Pinpoint the cell where the given text exists, returning its (x, y) midpoint coordinate. 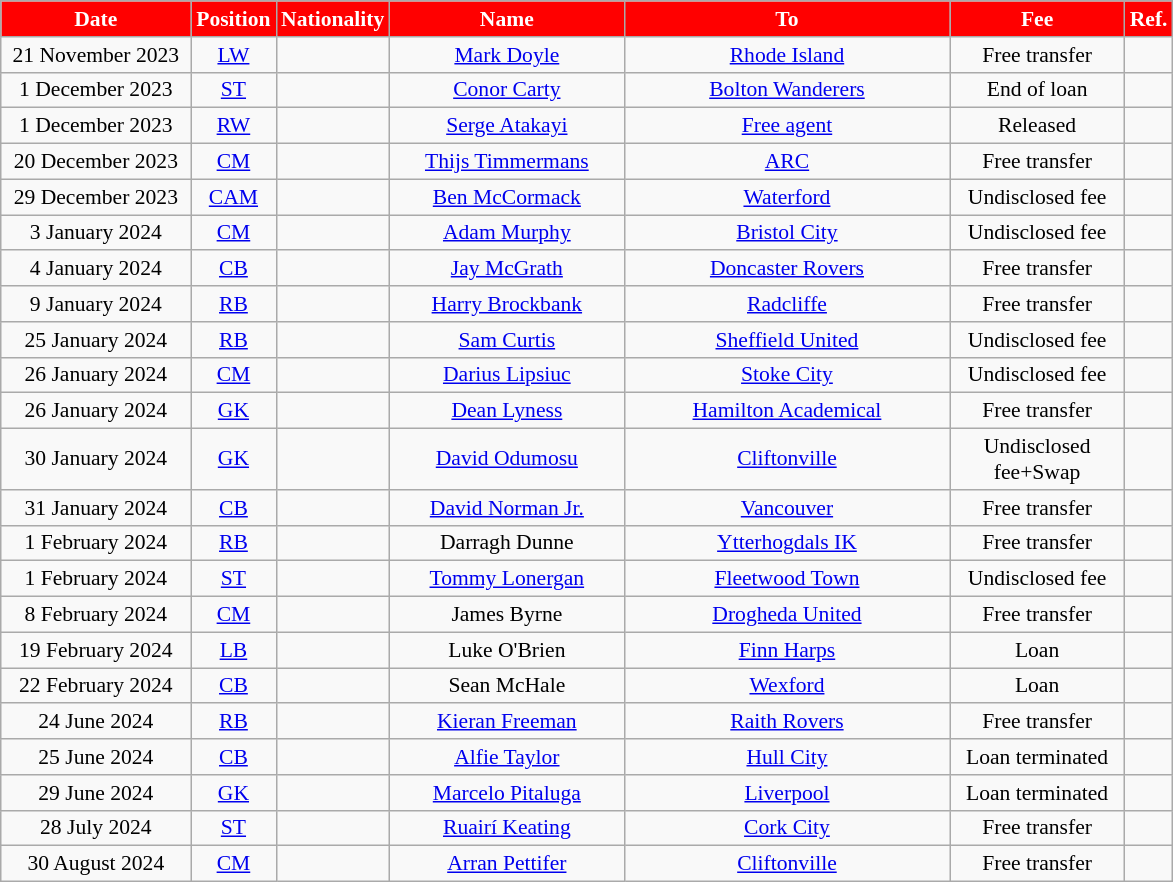
Dean Lyness (506, 411)
Drogheda United (786, 615)
30 August 2024 (96, 864)
Ref. (1149, 19)
Jay McGrath (506, 269)
Harry Brockbank (506, 304)
22 February 2024 (96, 686)
29 June 2024 (96, 793)
9 January 2024 (96, 304)
Darragh Dunne (506, 543)
19 February 2024 (96, 650)
To (786, 19)
4 January 2024 (96, 269)
Ben McCormack (506, 197)
Raith Rovers (786, 722)
Tommy Lonergan (506, 579)
Ytterhogdals IK (786, 543)
Waterford (786, 197)
David Odumosu (506, 460)
Fleetwood Town (786, 579)
Finn Harps (786, 650)
Stoke City (786, 375)
Alfie Taylor (506, 757)
Sean McHale (506, 686)
Vancouver (786, 508)
28 July 2024 (96, 828)
LB (234, 650)
Arran Pettifer (506, 864)
Position (234, 19)
Doncaster Rovers (786, 269)
Hamilton Academical (786, 411)
David Norman Jr. (506, 508)
Adam Murphy (506, 233)
25 January 2024 (96, 340)
30 January 2024 (96, 460)
20 December 2023 (96, 162)
Name (506, 19)
Cork City (786, 828)
Fee (1038, 19)
Conor Carty (506, 90)
RW (234, 126)
CAM (234, 197)
Bolton Wanderers (786, 90)
James Byrne (506, 615)
3 January 2024 (96, 233)
Sheffield United (786, 340)
Wexford (786, 686)
Bristol City (786, 233)
21 November 2023 (96, 55)
Ruairí Keating (506, 828)
24 June 2024 (96, 722)
Thijs Timmermans (506, 162)
ARC (786, 162)
Luke O'Brien (506, 650)
Marcelo Pitaluga (506, 793)
31 January 2024 (96, 508)
Free agent (786, 126)
End of loan (1038, 90)
25 June 2024 (96, 757)
LW (234, 55)
Sam Curtis (506, 340)
Nationality (332, 19)
Date (96, 19)
Mark Doyle (506, 55)
Darius Lipsiuc (506, 375)
Rhode Island (786, 55)
8 February 2024 (96, 615)
Liverpool (786, 793)
Kieran Freeman (506, 722)
29 December 2023 (96, 197)
Serge Atakayi (506, 126)
Radcliffe (786, 304)
Hull City (786, 757)
Released (1038, 126)
Undisclosed fee+Swap (1038, 460)
